Capture the cell that displays the provided text and extract its (x, y) central coordinate. 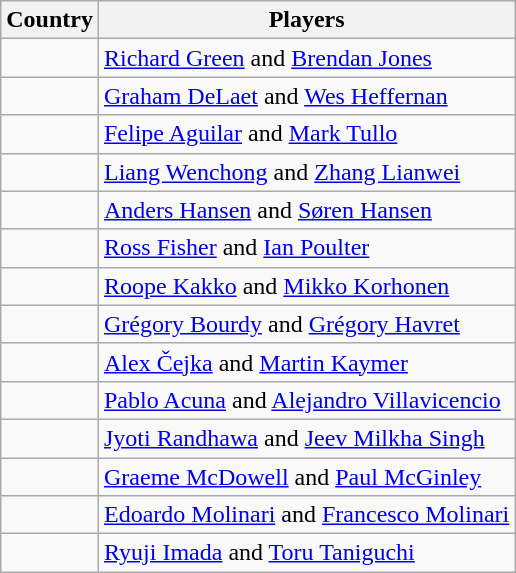
Liang Wenchong and Zhang Lianwei (306, 172)
Ryuji Imada and Toru Taniguchi (306, 553)
Graham DeLaet and Wes Heffernan (306, 96)
Anders Hansen and Søren Hansen (306, 210)
Roope Kakko and Mikko Korhonen (306, 286)
Alex Čejka and Martin Kaymer (306, 362)
Felipe Aguilar and Mark Tullo (306, 134)
Country (50, 20)
Graeme McDowell and Paul McGinley (306, 477)
Players (306, 20)
Edoardo Molinari and Francesco Molinari (306, 515)
Ross Fisher and Ian Poulter (306, 248)
Richard Green and Brendan Jones (306, 58)
Grégory Bourdy and Grégory Havret (306, 324)
Jyoti Randhawa and Jeev Milkha Singh (306, 438)
Pablo Acuna and Alejandro Villavicencio (306, 400)
